Determine the [X, Y] coordinate at the center of the cell enclosing the given text.  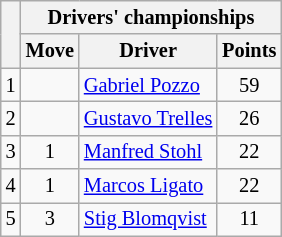
Driver [148, 51]
Drivers' championships [152, 17]
Manfred Stohl [148, 152]
Points [249, 51]
11 [249, 219]
Gustavo Trelles [148, 118]
26 [249, 118]
Stig Blomqvist [148, 219]
5 [11, 219]
Move [50, 51]
Gabriel Pozzo [148, 85]
59 [249, 85]
4 [11, 186]
Marcos Ligato [148, 186]
2 [11, 118]
